Output the [x, y] coordinate of the center of the cell containing the given text.  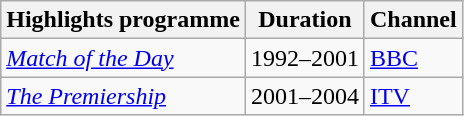
2001–2004 [304, 96]
Duration [304, 20]
Match of the Day [124, 58]
The Premiership [124, 96]
Highlights programme [124, 20]
BBC [413, 58]
ITV [413, 96]
Channel [413, 20]
1992–2001 [304, 58]
